Return (X, Y) of the center of cell containing provided text 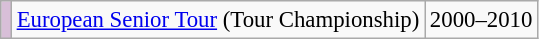
2000–2010 (482, 20)
European Senior Tour (Tour Championship) (218, 20)
